Identify which cell holds the provided text, then report its (x, y) central coordinate. 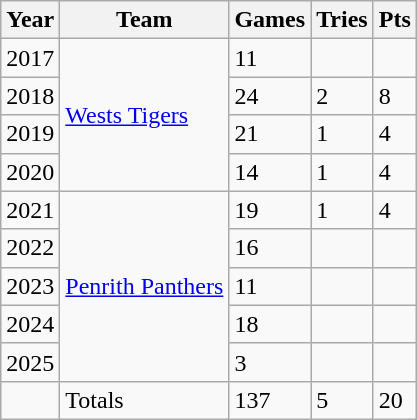
2024 (30, 324)
2019 (30, 134)
19 (270, 210)
21 (270, 134)
24 (270, 96)
Tries (342, 20)
137 (270, 400)
Pts (394, 20)
2017 (30, 58)
2022 (30, 248)
2 (342, 96)
8 (394, 96)
2018 (30, 96)
Totals (144, 400)
20 (394, 400)
Games (270, 20)
3 (270, 362)
Wests Tigers (144, 115)
Team (144, 20)
14 (270, 172)
Year (30, 20)
2020 (30, 172)
2021 (30, 210)
16 (270, 248)
2023 (30, 286)
18 (270, 324)
Penrith Panthers (144, 286)
2025 (30, 362)
5 (342, 400)
